Scan for the cell matching the given text and deliver its [X, Y] coordinate at center. 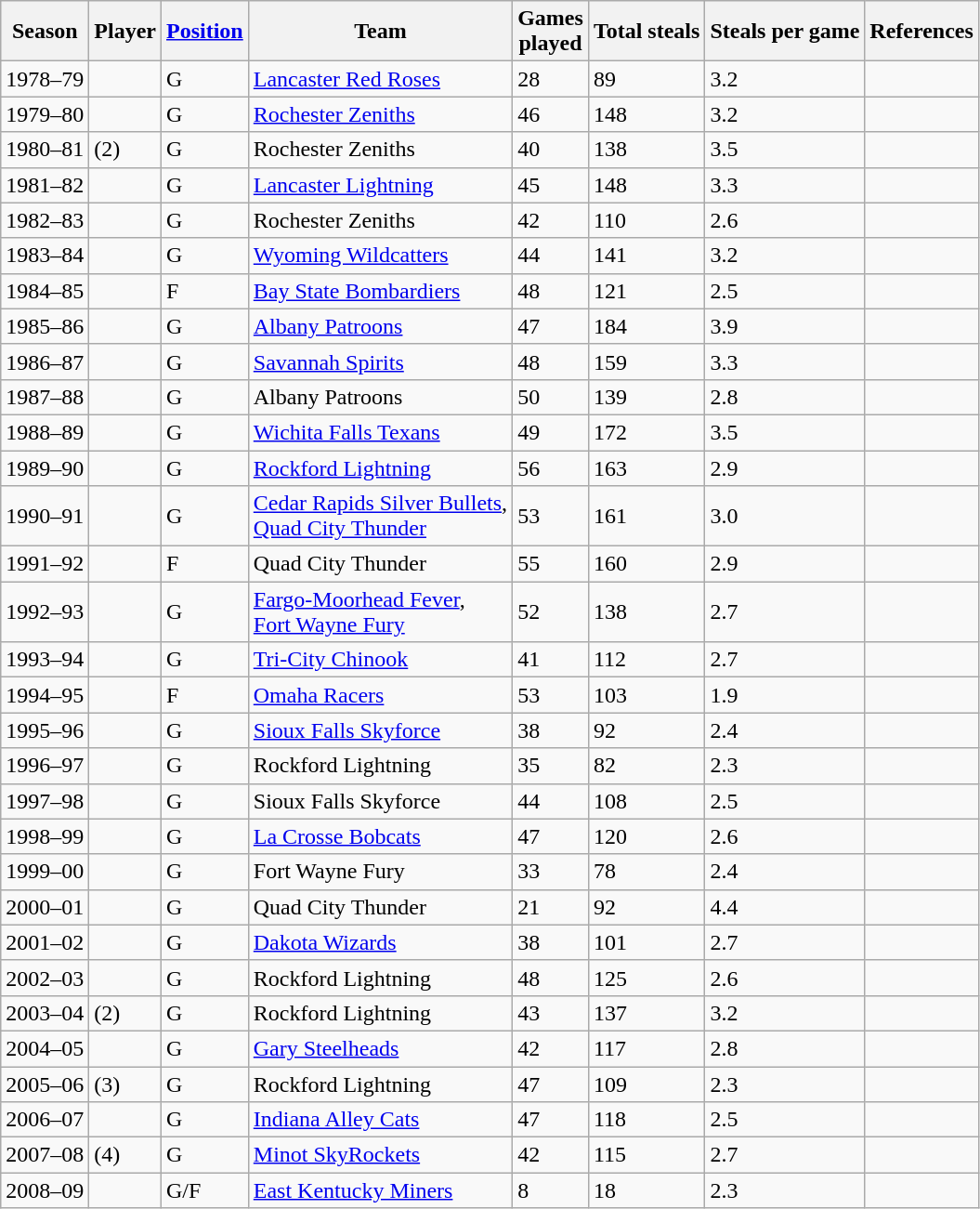
112 [647, 660]
1985–86 [45, 326]
40 [551, 150]
Team [380, 32]
118 [647, 1120]
43 [551, 1013]
Player [125, 32]
41 [551, 660]
Wyoming Wildcatters [380, 256]
141 [647, 256]
1979–80 [45, 114]
103 [647, 695]
Indiana Alley Cats [380, 1120]
49 [551, 432]
Lancaster Lightning [380, 185]
1998–99 [45, 836]
2006–07 [45, 1120]
1994–95 [45, 695]
Fargo-Moorhead Fever,Fort Wayne Fury [380, 611]
La Crosse Bobcats [380, 836]
117 [647, 1048]
1988–89 [45, 432]
115 [647, 1155]
Omaha Racers [380, 695]
137 [647, 1013]
1984–85 [45, 291]
121 [647, 291]
References [921, 32]
1987–88 [45, 397]
184 [647, 326]
1980–81 [45, 150]
159 [647, 361]
1995–96 [45, 730]
1993–94 [45, 660]
172 [647, 432]
1986–87 [45, 361]
Steals per game [785, 32]
Gamesplayed [551, 32]
161 [647, 517]
1992–93 [45, 611]
3.9 [785, 326]
2001–02 [45, 942]
(3) [125, 1084]
120 [647, 836]
3.0 [785, 517]
Bay State Bombardiers [380, 291]
Gary Steelheads [380, 1048]
1999–00 [45, 872]
139 [647, 397]
Lancaster Red Roses [380, 79]
Position [205, 32]
Wichita Falls Texans [380, 432]
Savannah Spirits [380, 361]
Total steals [647, 32]
1997–98 [45, 801]
Tri-City Chinook [380, 660]
101 [647, 942]
1991–92 [45, 564]
110 [647, 220]
1983–84 [45, 256]
East Kentucky Miners [380, 1190]
45 [551, 185]
1990–91 [45, 517]
46 [551, 114]
2004–05 [45, 1048]
33 [551, 872]
1981–82 [45, 185]
1989–90 [45, 467]
28 [551, 79]
55 [551, 564]
56 [551, 467]
89 [647, 79]
2008–09 [45, 1190]
18 [647, 1190]
1.9 [785, 695]
Cedar Rapids Silver Bullets,Quad City Thunder [380, 517]
2003–04 [45, 1013]
8 [551, 1190]
(4) [125, 1155]
52 [551, 611]
Minot SkyRockets [380, 1155]
21 [551, 907]
109 [647, 1084]
1982–83 [45, 220]
Dakota Wizards [380, 942]
108 [647, 801]
1978–79 [45, 79]
G/F [205, 1190]
35 [551, 766]
Fort Wayne Fury [380, 872]
125 [647, 978]
2005–06 [45, 1084]
1996–97 [45, 766]
4.4 [785, 907]
2000–01 [45, 907]
78 [647, 872]
50 [551, 397]
2007–08 [45, 1155]
2002–03 [45, 978]
82 [647, 766]
163 [647, 467]
160 [647, 564]
Season [45, 32]
